Search for the cell housing the specified text and yield its [X, Y] center coordinate. 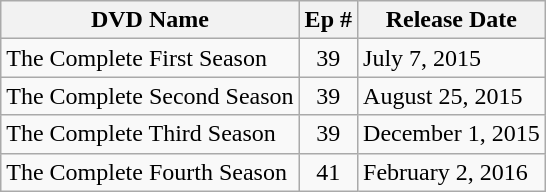
The Complete Second Season [150, 96]
August 25, 2015 [452, 96]
The Complete First Season [150, 58]
The Complete Third Season [150, 134]
41 [328, 172]
The Complete Fourth Season [150, 172]
December 1, 2015 [452, 134]
Ep # [328, 20]
DVD Name [150, 20]
Release Date [452, 20]
February 2, 2016 [452, 172]
July 7, 2015 [452, 58]
